Capture the cell that displays the provided text and extract its [x, y] central coordinate. 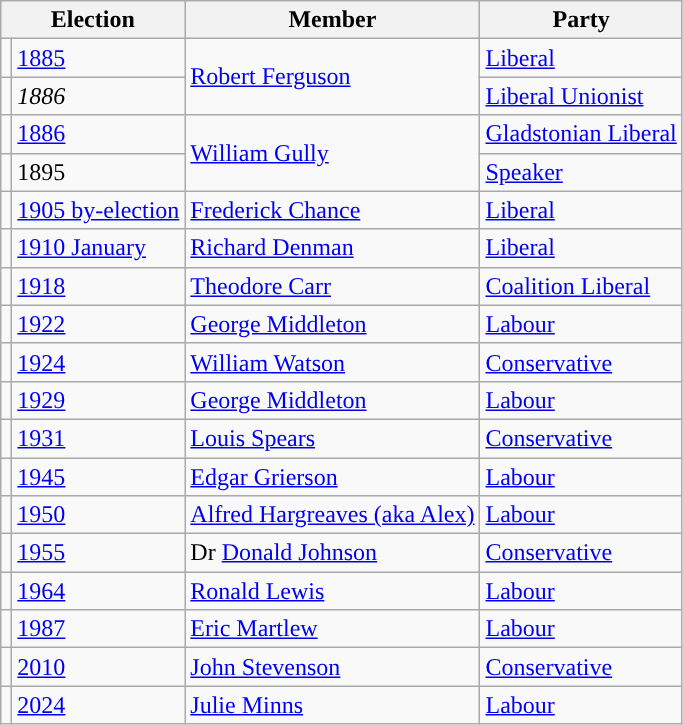
1950 [98, 515]
Gladstonian Liberal [581, 134]
Speaker [581, 172]
1918 [98, 286]
2010 [98, 667]
Party [581, 20]
1964 [98, 591]
Ronald Lewis [332, 591]
Dr Donald Johnson [332, 553]
1924 [98, 362]
Julie Minns [332, 705]
Member [332, 20]
Edgar Grierson [332, 477]
Eric Martlew [332, 629]
1987 [98, 629]
William Gully [332, 153]
1945 [98, 477]
Louis Spears [332, 438]
Election [93, 20]
1885 [98, 58]
1955 [98, 553]
1931 [98, 438]
1910 January [98, 248]
1922 [98, 324]
William Watson [332, 362]
Richard Denman [332, 248]
Theodore Carr [332, 286]
Liberal Unionist [581, 96]
Robert Ferguson [332, 77]
John Stevenson [332, 667]
1895 [98, 172]
Frederick Chance [332, 210]
1929 [98, 400]
2024 [98, 705]
Coalition Liberal [581, 286]
Alfred Hargreaves (aka Alex) [332, 515]
1905 by-election [98, 210]
